Capture the cell that displays the provided text and extract its (x, y) central coordinate. 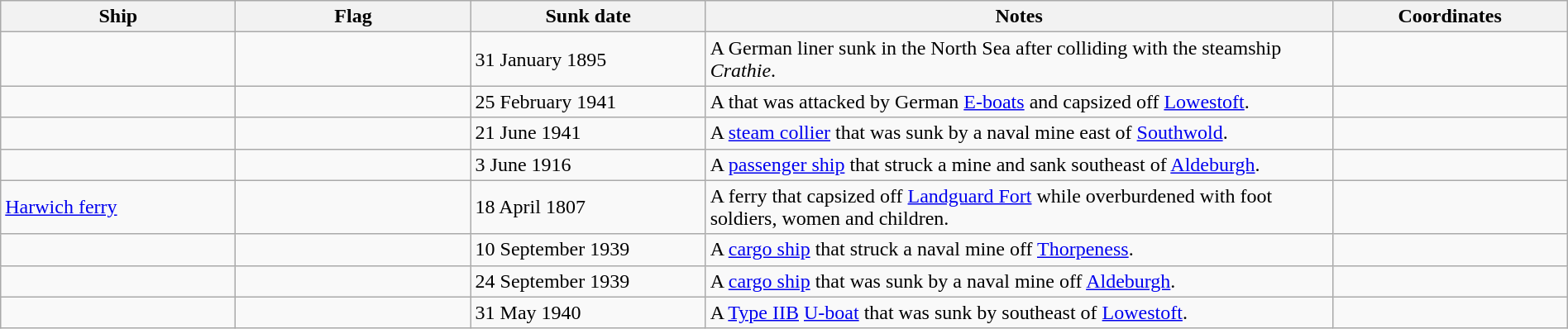
24 September 1939 (588, 281)
21 June 1941 (588, 133)
A passenger ship that struck a mine and sank southeast of Aldeburgh. (1019, 164)
Notes (1019, 17)
25 February 1941 (588, 102)
10 September 1939 (588, 250)
A German liner sunk in the North Sea after colliding with the steamship Crathie. (1019, 60)
31 January 1895 (588, 60)
Sunk date (588, 17)
Flag (353, 17)
3 June 1916 (588, 164)
Coordinates (1450, 17)
A cargo ship that struck a naval mine off Thorpeness. (1019, 250)
A Type IIB U-boat that was sunk by southeast of Lowestoft. (1019, 312)
Ship (118, 17)
31 May 1940 (588, 312)
A ferry that capsized off Landguard Fort while overburdened with foot soldiers, women and children. (1019, 207)
A that was attacked by German E-boats and capsized off Lowestoft. (1019, 102)
18 April 1807 (588, 207)
A steam collier that was sunk by a naval mine east of Southwold. (1019, 133)
Harwich ferry (118, 207)
A cargo ship that was sunk by a naval mine off Aldeburgh. (1019, 281)
